From the cell containing the given text, extract its center point as [X, Y] coordinate. 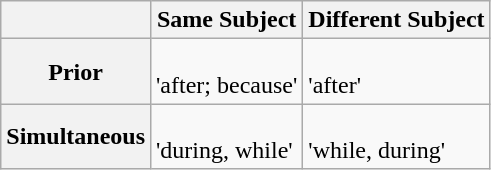
Simultaneous [76, 136]
'after; because' [227, 72]
'while, during' [396, 136]
Prior [76, 72]
Same Subject [227, 20]
'during, while' [227, 136]
Different Subject [396, 20]
'after' [396, 72]
